Scan for the cell matching the given text and deliver its (X, Y) coordinate at center. 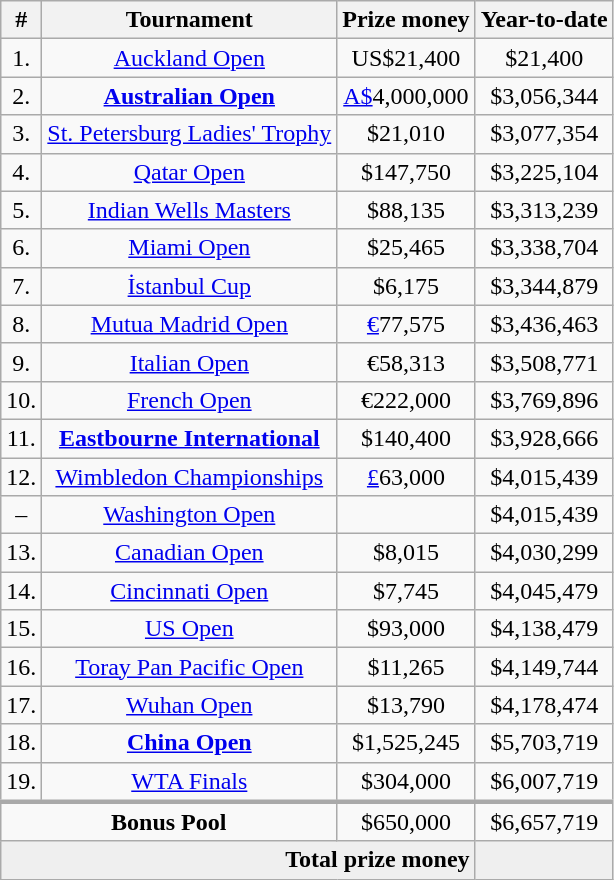
€222,000 (406, 400)
12. (22, 477)
$6,007,719 (544, 782)
$11,265 (406, 667)
$4,030,299 (544, 553)
Canadian Open (190, 553)
$140,400 (406, 438)
$4,138,479 (544, 629)
Auckland Open (190, 58)
# (22, 20)
Mutua Madrid Open (190, 324)
Prize money (406, 20)
Indian Wells Masters (190, 210)
Toray Pan Pacific Open (190, 667)
$13,790 (406, 705)
$3,928,666 (544, 438)
$3,508,771 (544, 362)
$5,703,719 (544, 743)
5. (22, 210)
$4,149,744 (544, 667)
$650,000 (406, 822)
$7,745 (406, 591)
£63,000 (406, 477)
İstanbul Cup (190, 286)
$3,769,896 (544, 400)
Italian Open (190, 362)
Miami Open (190, 248)
$3,225,104 (544, 172)
Qatar Open (190, 172)
1. (22, 58)
$6,657,719 (544, 822)
$3,056,344 (544, 96)
$3,436,463 (544, 324)
$6,175 (406, 286)
$3,313,239 (544, 210)
$8,015 (406, 553)
$4,045,479 (544, 591)
9. (22, 362)
$4,178,474 (544, 705)
14. (22, 591)
$304,000 (406, 782)
10. (22, 400)
US Open (190, 629)
Total prize money (238, 860)
$25,465 (406, 248)
Eastbourne International (190, 438)
15. (22, 629)
$3,077,354 (544, 134)
A$4,000,000 (406, 96)
Cincinnati Open (190, 591)
– (22, 515)
€77,575 (406, 324)
China Open (190, 743)
8. (22, 324)
$93,000 (406, 629)
6. (22, 248)
Wuhan Open (190, 705)
WTA Finals (190, 782)
$21,010 (406, 134)
$3,338,704 (544, 248)
St. Petersburg Ladies' Trophy (190, 134)
4. (22, 172)
$147,750 (406, 172)
Tournament (190, 20)
3. (22, 134)
French Open (190, 400)
Bonus Pool (169, 822)
2. (22, 96)
19. (22, 782)
18. (22, 743)
16. (22, 667)
13. (22, 553)
$1,525,245 (406, 743)
$21,400 (544, 58)
17. (22, 705)
US$21,400 (406, 58)
€58,313 (406, 362)
$88,135 (406, 210)
Wimbledon Championships (190, 477)
Washington Open (190, 515)
7. (22, 286)
11. (22, 438)
Year-to-date (544, 20)
$3,344,879 (544, 286)
Australian Open (190, 96)
